Extract the [x, y] coordinate from the center of the cell holding the provided text.  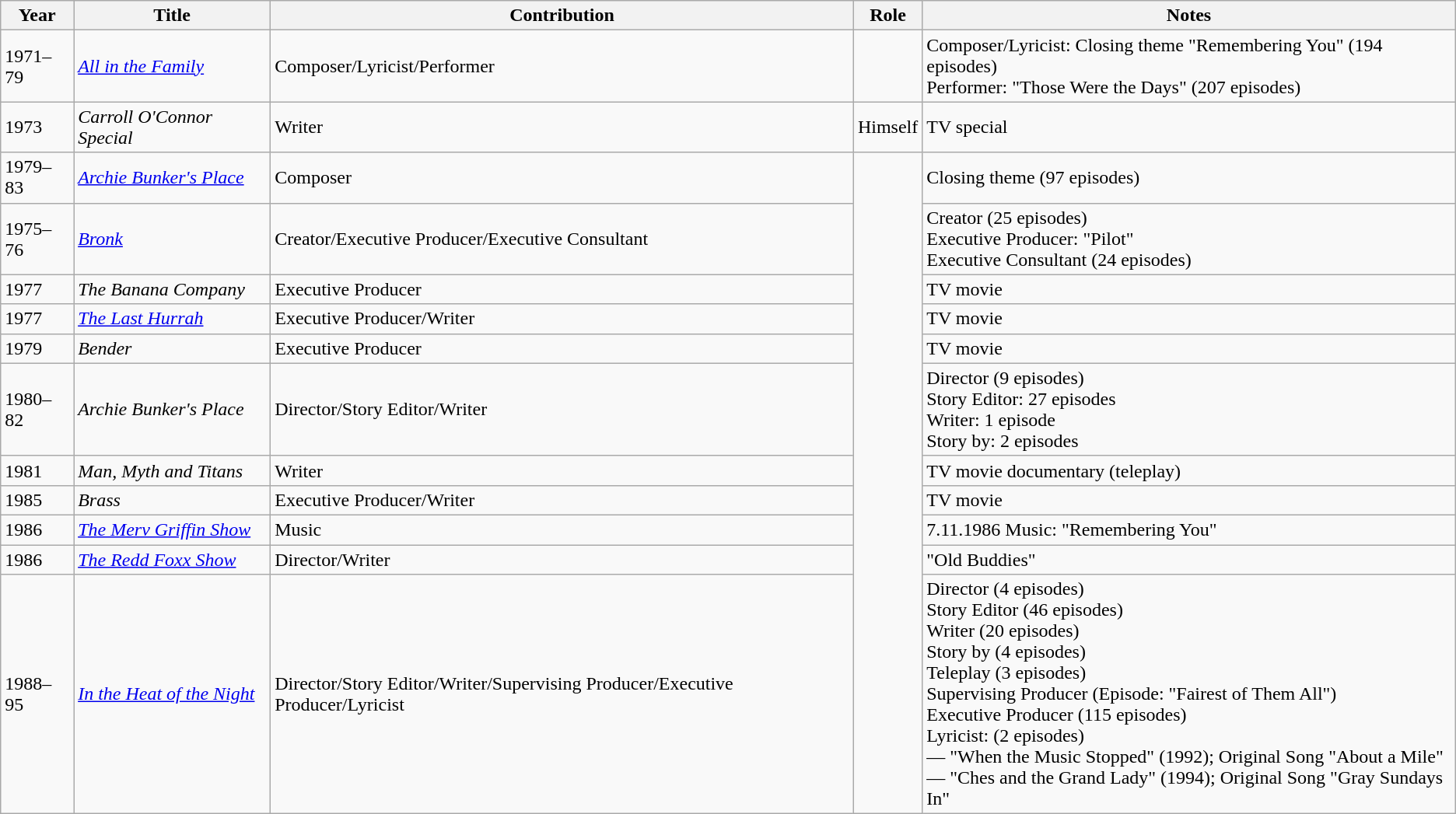
All in the Family [173, 66]
Director/Story Editor/Writer/Supervising Producer/Executive Producer/Lyricist [562, 694]
1988–95 [37, 694]
Composer/Lyricist/Performer [562, 66]
The Redd Foxx Show [173, 559]
1979–83 [37, 177]
Composer/Lyricist: Closing theme "Remembering You" (194 episodes)Performer: "Those Were the Days" (207 episodes) [1189, 66]
1985 [37, 500]
The Banana Company [173, 289]
1973 [37, 128]
The Last Hurrah [173, 319]
Closing theme (97 episodes) [1189, 177]
Title [173, 16]
Bender [173, 348]
Creator (25 episodes)Executive Producer: "Pilot"Executive Consultant (24 episodes) [1189, 239]
In the Heat of the Night [173, 694]
TV special [1189, 128]
Director/Writer [562, 559]
Composer [562, 177]
Contribution [562, 16]
Man, Myth and Titans [173, 470]
TV movie documentary (teleplay) [1189, 470]
1975–76 [37, 239]
Director/Story Editor/Writer [562, 409]
1971–79 [37, 66]
The Merv Griffin Show [173, 529]
"Old Buddies" [1189, 559]
1979 [37, 348]
Himself [887, 128]
Notes [1189, 16]
Carroll O'Connor Special [173, 128]
1981 [37, 470]
7.11.1986 Music: "Remembering You" [1189, 529]
Music [562, 529]
1980–82 [37, 409]
Creator/Executive Producer/Executive Consultant [562, 239]
Director (9 episodes)Story Editor: 27 episodesWriter: 1 episodeStory by: 2 episodes [1189, 409]
Bronk [173, 239]
Role [887, 16]
Year [37, 16]
Brass [173, 500]
